Search for the cell housing the specified text and yield its [x, y] center coordinate. 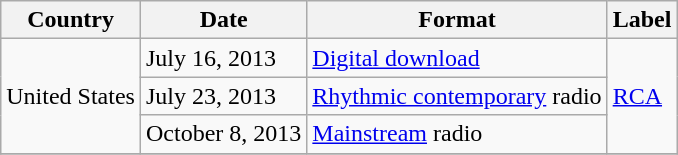
Rhythmic contemporary radio [457, 96]
Country [71, 20]
United States [71, 96]
Label [642, 20]
July 23, 2013 [223, 96]
July 16, 2013 [223, 58]
Mainstream radio [457, 134]
Digital download [457, 58]
October 8, 2013 [223, 134]
Date [223, 20]
RCA [642, 96]
Format [457, 20]
